Return (x, y) of the center of cell containing provided text 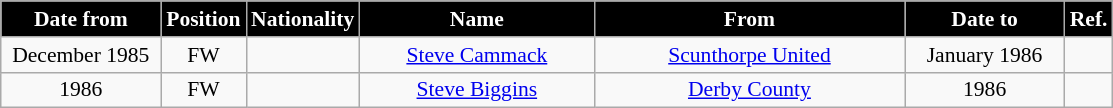
Scunthorpe United (749, 55)
Steve Cammack (476, 55)
Ref. (1089, 19)
December 1985 (81, 55)
Name (476, 19)
Steve Biggins (476, 90)
From (749, 19)
Nationality (302, 19)
Date from (81, 19)
Position (204, 19)
Derby County (749, 90)
January 1986 (985, 55)
Date to (985, 19)
